Capture the cell that displays the provided text and extract its (x, y) central coordinate. 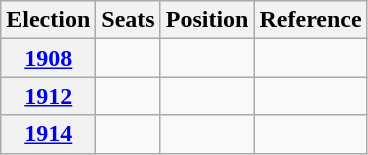
Seats (128, 20)
Position (207, 20)
Election (48, 20)
1914 (48, 134)
1912 (48, 96)
1908 (48, 58)
Reference (310, 20)
